Pinpoint the cell where the given text exists, returning its (X, Y) midpoint coordinate. 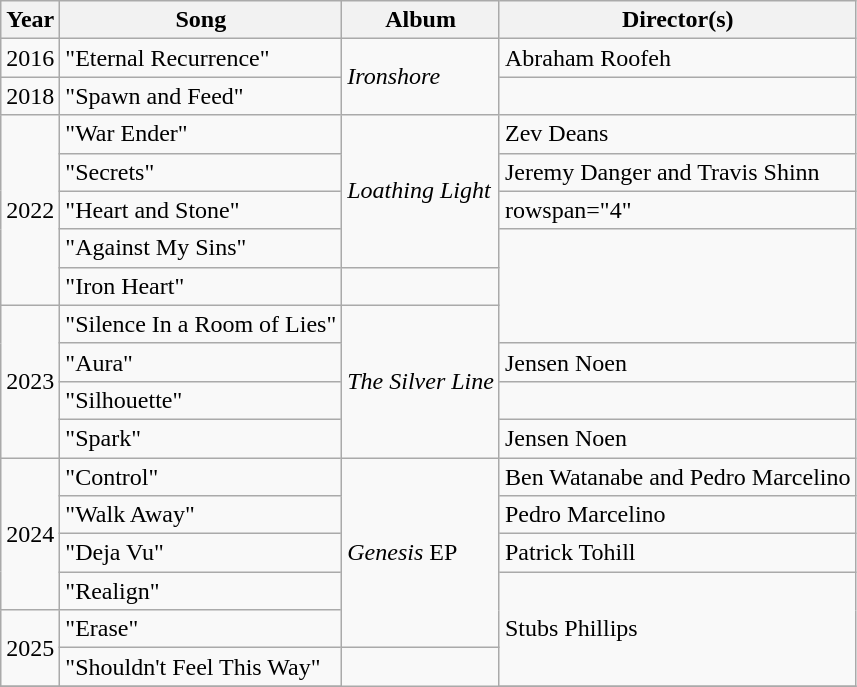
Song (201, 20)
Zev Deans (678, 134)
"Aura" (201, 362)
"Shouldn't Feel This Way" (201, 667)
"Against My Sins" (201, 248)
Stubs Phillips (678, 629)
"Control" (201, 477)
2022 (30, 210)
"Secrets" (201, 172)
2023 (30, 381)
2024 (30, 534)
"Realign" (201, 591)
"War Ender" (201, 134)
Loathing Light (421, 191)
"Spark" (201, 438)
"Heart and Stone" (201, 210)
Ben Watanabe and Pedro Marcelino (678, 477)
"Silhouette" (201, 400)
"Walk Away" (201, 515)
2025 (30, 648)
Album (421, 20)
"Deja Vu" (201, 553)
"Silence In a Room of Lies" (201, 324)
"Eternal Recurrence" (201, 58)
Pedro Marcelino (678, 515)
2018 (30, 96)
Abraham Roofeh (678, 58)
Year (30, 20)
Patrick Tohill (678, 553)
Director(s) (678, 20)
Genesis EP (421, 553)
"Spawn and Feed" (201, 96)
2016 (30, 58)
rowspan="4" (678, 210)
The Silver Line (421, 381)
"Erase" (201, 629)
"Iron Heart" (201, 286)
Jeremy Danger and Travis Shinn (678, 172)
Ironshore (421, 77)
